For the text-containing cell, return its midpoint in (X, Y) coordinate format. 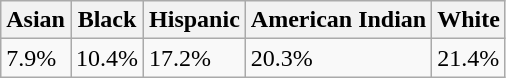
Black (106, 20)
White (469, 20)
20.3% (338, 58)
17.2% (195, 58)
7.9% (36, 58)
Asian (36, 20)
10.4% (106, 58)
Hispanic (195, 20)
American Indian (338, 20)
21.4% (469, 58)
